Capture the cell that displays the provided text and extract its (X, Y) central coordinate. 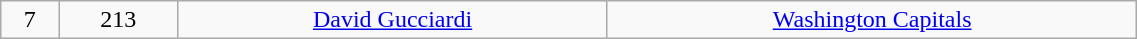
7 (30, 20)
David Gucciardi (393, 20)
213 (118, 20)
Washington Capitals (872, 20)
